Search for the cell housing the specified text and yield its [x, y] center coordinate. 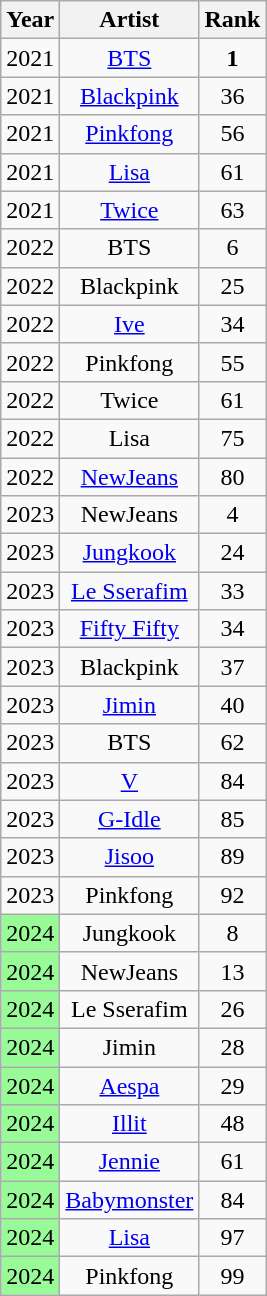
37 [232, 667]
48 [232, 1124]
33 [232, 591]
Rank [232, 20]
V [130, 781]
40 [232, 705]
G-Idle [130, 819]
Fifty Fifty [130, 629]
6 [232, 248]
Artist [130, 20]
26 [232, 1009]
13 [232, 971]
4 [232, 515]
75 [232, 438]
97 [232, 1238]
Ive [130, 324]
Year [30, 20]
8 [232, 933]
Jisoo [130, 857]
56 [232, 134]
63 [232, 210]
24 [232, 553]
99 [232, 1276]
92 [232, 895]
55 [232, 362]
29 [232, 1085]
80 [232, 477]
1 [232, 58]
89 [232, 857]
85 [232, 819]
62 [232, 743]
Jennie [130, 1162]
36 [232, 96]
Babymonster [130, 1200]
28 [232, 1047]
25 [232, 286]
Aespa [130, 1085]
Illit [130, 1124]
